Provide the [X, Y] coordinate of the cell's center where the given text is located.  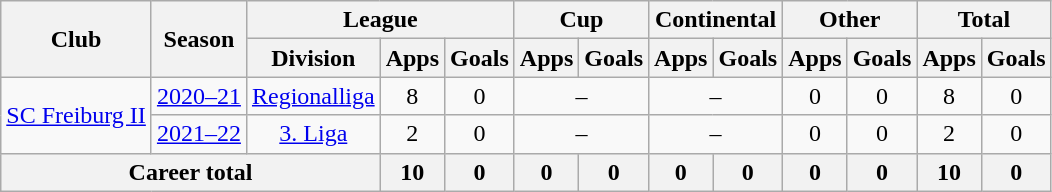
Division [313, 58]
SC Freiburg II [76, 115]
2020–21 [198, 96]
2021–22 [198, 134]
Season [198, 39]
3. Liga [313, 134]
Career total [190, 172]
Cup [581, 20]
Other [850, 20]
Regionalliga [313, 96]
Continental [716, 20]
Total [984, 20]
League [380, 20]
Club [76, 39]
